Provide the (X, Y) coordinate of the cell's center where the given text is located.  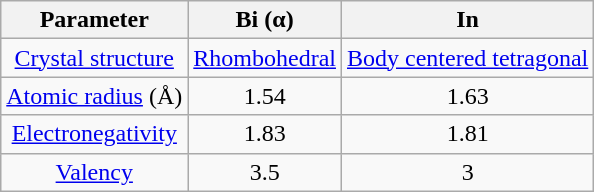
Parameter (94, 20)
Atomic radius (Å) (94, 96)
In (467, 20)
3 (467, 172)
1.83 (265, 134)
Valency (94, 172)
1.81 (467, 134)
3.5 (265, 172)
Rhombohedral (265, 58)
Crystal structure (94, 58)
Bi (α) (265, 20)
Body centered tetragonal (467, 58)
1.54 (265, 96)
1.63 (467, 96)
Electronegativity (94, 134)
